Capture the cell that displays the provided text and extract its [X, Y] central coordinate. 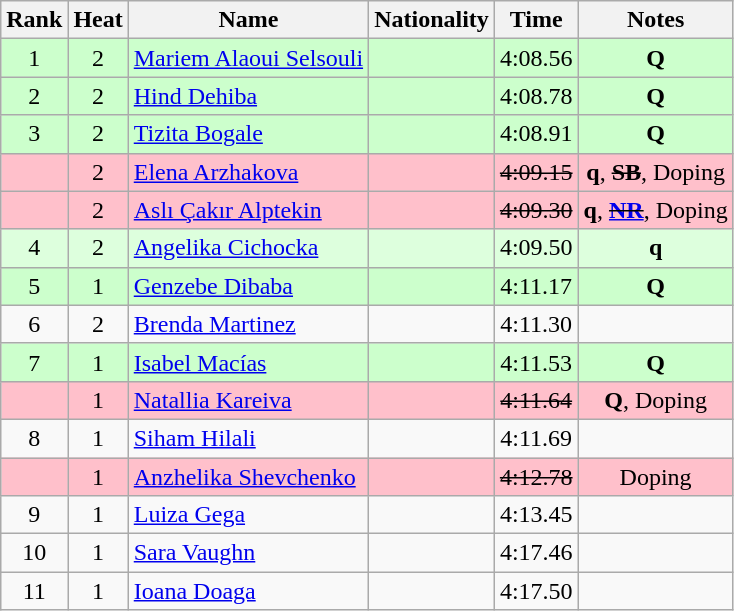
Isabel Macías [248, 362]
6 [34, 324]
4:11.17 [536, 286]
Doping [656, 477]
4:17.46 [536, 553]
Angelika Cichocka [248, 248]
4:13.45 [536, 515]
Luiza Gega [248, 515]
Elena Arzhakova [248, 172]
5 [34, 286]
4:12.78 [536, 477]
Notes [656, 20]
Hind Dehiba [248, 96]
Time [536, 20]
9 [34, 515]
11 [34, 591]
Aslı Çakır Alptekin [248, 210]
Sara Vaughn [248, 553]
3 [34, 134]
Mariem Alaoui Selsouli [248, 58]
Natallia Kareiva [248, 400]
Genzebe Dibaba [248, 286]
Tizita Bogale [248, 134]
Heat [98, 20]
4:11.69 [536, 438]
Anzhelika Shevchenko [248, 477]
4:17.50 [536, 591]
4:11.53 [536, 362]
8 [34, 438]
4:09.15 [536, 172]
4:08.78 [536, 96]
Rank [34, 20]
Brenda Martinez [248, 324]
7 [34, 362]
q [656, 248]
10 [34, 553]
Nationality [432, 20]
4:11.64 [536, 400]
4:09.50 [536, 248]
4:08.56 [536, 58]
4:09.30 [536, 210]
Siham Hilali [248, 438]
q, NR, Doping [656, 210]
q, SB, Doping [656, 172]
Name [248, 20]
Q, Doping [656, 400]
4:08.91 [536, 134]
4 [34, 248]
4:11.30 [536, 324]
Ioana Doaga [248, 591]
